Detect which cell encompasses the target text, then output its [x, y] center coordinate. 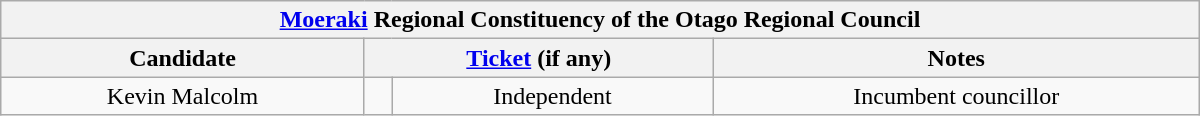
Independent [553, 96]
Moeraki Regional Constituency of the Otago Regional Council [600, 20]
Ticket (if any) [538, 58]
Kevin Malcolm [182, 96]
Candidate [182, 58]
Incumbent councillor [956, 96]
Notes [956, 58]
